Locate the cell with the specified text and output its [x, y] center coordinate. 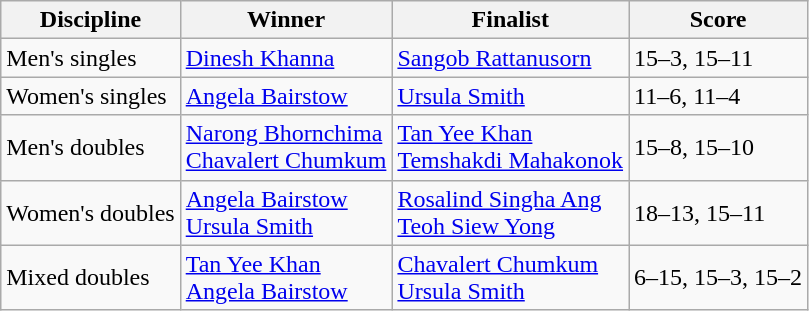
Tan Yee Khan Angela Bairstow [286, 278]
6–15, 15–3, 15–2 [718, 278]
Ursula Smith [510, 96]
15–3, 15–11 [718, 58]
Men's singles [90, 58]
Chavalert Chumkum Ursula Smith [510, 278]
18–13, 15–11 [718, 212]
Score [718, 20]
15–8, 15–10 [718, 148]
Rosalind Singha Ang Teoh Siew Yong [510, 212]
Women's doubles [90, 212]
Dinesh Khanna [286, 58]
Sangob Rattanusorn [510, 58]
Women's singles [90, 96]
Mixed doubles [90, 278]
Narong Bhornchima Chavalert Chumkum [286, 148]
11–6, 11–4 [718, 96]
Finalist [510, 20]
Angela Bairstow [286, 96]
Tan Yee Khan Temshakdi Mahakonok [510, 148]
Discipline [90, 20]
Winner [286, 20]
Angela Bairstow Ursula Smith [286, 212]
Men's doubles [90, 148]
